Detect which cell encompasses the target text, then output its [X, Y] center coordinate. 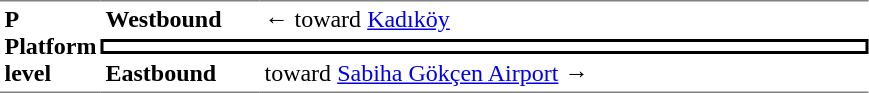
Westbound [180, 20]
Eastbound [180, 74]
PPlatform level [50, 46]
← toward Kadıköy [564, 20]
toward Sabiha Gökçen Airport → [564, 74]
